Return the [X, Y] coordinate for the center point of the cell that contains the specified text.  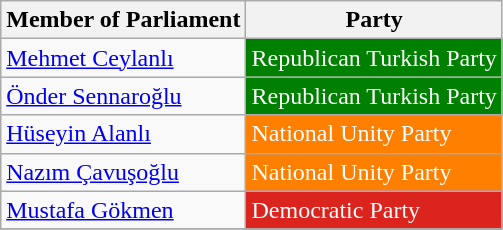
Önder Sennaroğlu [124, 96]
Democratic Party [374, 210]
Member of Parliament [124, 20]
Nazım Çavuşoğlu [124, 172]
Mehmet Ceylanlı [124, 58]
Party [374, 20]
Hüseyin Alanlı [124, 134]
Mustafa Gökmen [124, 210]
